Find where the given text appears and provide that cell's center as (x, y) coordinate. 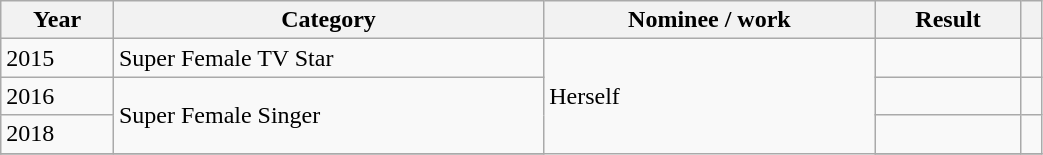
Herself (710, 96)
2018 (58, 134)
2015 (58, 58)
Result (948, 20)
Category (328, 20)
Super Female Singer (328, 115)
Nominee / work (710, 20)
2016 (58, 96)
Year (58, 20)
Super Female TV Star (328, 58)
